Capture the cell that displays the provided text and extract its [X, Y] central coordinate. 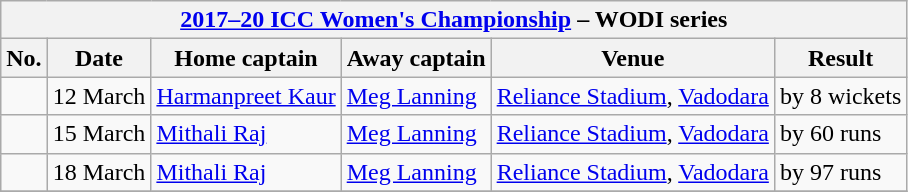
by 8 wickets [840, 96]
Result [840, 58]
12 March [99, 96]
15 March [99, 134]
by 60 runs [840, 134]
2017–20 ICC Women's Championship – WODI series [454, 20]
Away captain [416, 58]
by 97 runs [840, 172]
No. [24, 58]
18 March [99, 172]
Venue [632, 58]
Harmanpreet Kaur [246, 96]
Home captain [246, 58]
Date [99, 58]
